For the text-containing cell, return its midpoint in [x, y] coordinate format. 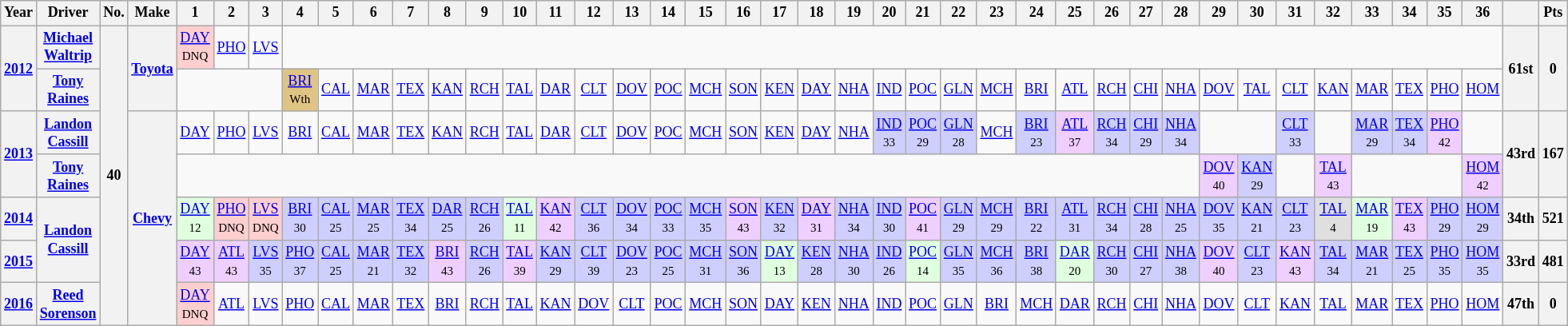
DAR20 [1074, 261]
CHI29 [1146, 133]
2015 [19, 261]
TAL43 [1333, 176]
11 [555, 13]
2013 [19, 153]
24 [1037, 13]
BRI43 [448, 261]
SON36 [743, 261]
DAY13 [779, 261]
IND26 [889, 261]
521 [1553, 219]
20 [889, 13]
4 [300, 13]
34 [1410, 13]
DOV35 [1219, 219]
481 [1553, 261]
POC14 [923, 261]
POC33 [668, 219]
TEX43 [1410, 219]
BRI30 [300, 219]
KEN28 [816, 261]
POC25 [668, 261]
10 [519, 13]
Chevy [152, 218]
CLT39 [594, 261]
NHA30 [854, 261]
36 [1483, 13]
CHI27 [1146, 261]
TAL34 [1333, 261]
1 [195, 13]
DOV23 [632, 261]
TEX32 [411, 261]
MCH29 [997, 219]
DAY43 [195, 261]
40 [113, 176]
PHO35 [1445, 261]
14 [668, 13]
23 [997, 13]
Reed Sorenson [67, 304]
Year [19, 13]
IND30 [889, 219]
GLN35 [958, 261]
Toyota [152, 69]
BRI38 [1037, 261]
BRI22 [1037, 219]
19 [854, 13]
TAL11 [519, 219]
BRIWth [300, 90]
KEN32 [779, 219]
7 [411, 13]
18 [816, 13]
HOM29 [1483, 219]
MCH31 [706, 261]
DAR25 [448, 219]
NHA25 [1181, 219]
TEX25 [1410, 261]
6 [373, 13]
61st [1522, 69]
167 [1553, 153]
12 [594, 13]
30 [1257, 13]
Pts [1553, 13]
KAN42 [555, 219]
MAR25 [373, 219]
33 [1372, 13]
POC29 [923, 133]
ATL31 [1074, 219]
DAY12 [195, 219]
LVS35 [265, 261]
SON43 [743, 219]
RCH30 [1112, 261]
KAN21 [1257, 219]
IND33 [889, 133]
ATL43 [232, 261]
GLN29 [958, 219]
KAN43 [1295, 261]
13 [632, 13]
PHODNQ [232, 219]
CHI28 [1146, 219]
26 [1112, 13]
PHO42 [1445, 133]
15 [706, 13]
25 [1074, 13]
21 [923, 13]
33rd [1522, 261]
9 [484, 13]
HOM35 [1483, 261]
BRI23 [1037, 133]
43rd [1522, 153]
CLT33 [1295, 133]
2 [232, 13]
GLN28 [958, 133]
47th [1522, 304]
34th [1522, 219]
MCH36 [997, 261]
2012 [19, 69]
MAR19 [1372, 219]
Michael Waltrip [67, 47]
DAY31 [816, 219]
Driver [67, 13]
LVSDNQ [265, 219]
2016 [19, 304]
DOV34 [632, 219]
32 [1333, 13]
MAR29 [1372, 133]
2014 [19, 219]
POC41 [923, 219]
22 [958, 13]
5 [336, 13]
Make [152, 13]
PHO29 [1445, 219]
17 [779, 13]
16 [743, 13]
CLT36 [594, 219]
3 [265, 13]
HOM42 [1483, 176]
29 [1219, 13]
No. [113, 13]
35 [1445, 13]
PHO37 [300, 261]
TAL4 [1333, 219]
MCH35 [706, 219]
28 [1181, 13]
ATL37 [1074, 133]
8 [448, 13]
27 [1146, 13]
NHA38 [1181, 261]
31 [1295, 13]
TAL39 [519, 261]
